Detect which cell encompasses the target text, then output its (X, Y) center coordinate. 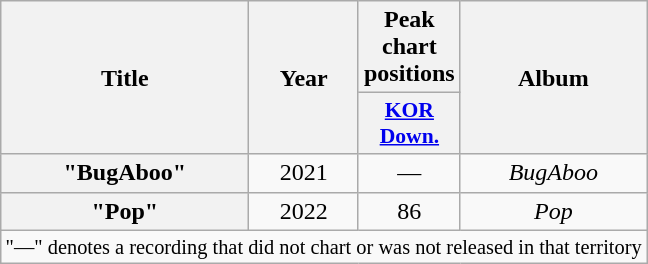
"Pop" (125, 211)
Year (304, 78)
86 (409, 211)
"—" denotes a recording that did not chart or was not released in that territory (324, 247)
BugAboo (553, 173)
Title (125, 78)
Pop (553, 211)
"BugAboo" (125, 173)
2022 (304, 211)
KORDown. (409, 124)
2021 (304, 173)
Album (553, 78)
— (409, 173)
Peak chart positions (409, 47)
